From the cell containing the given text, extract its center point as [X, Y] coordinate. 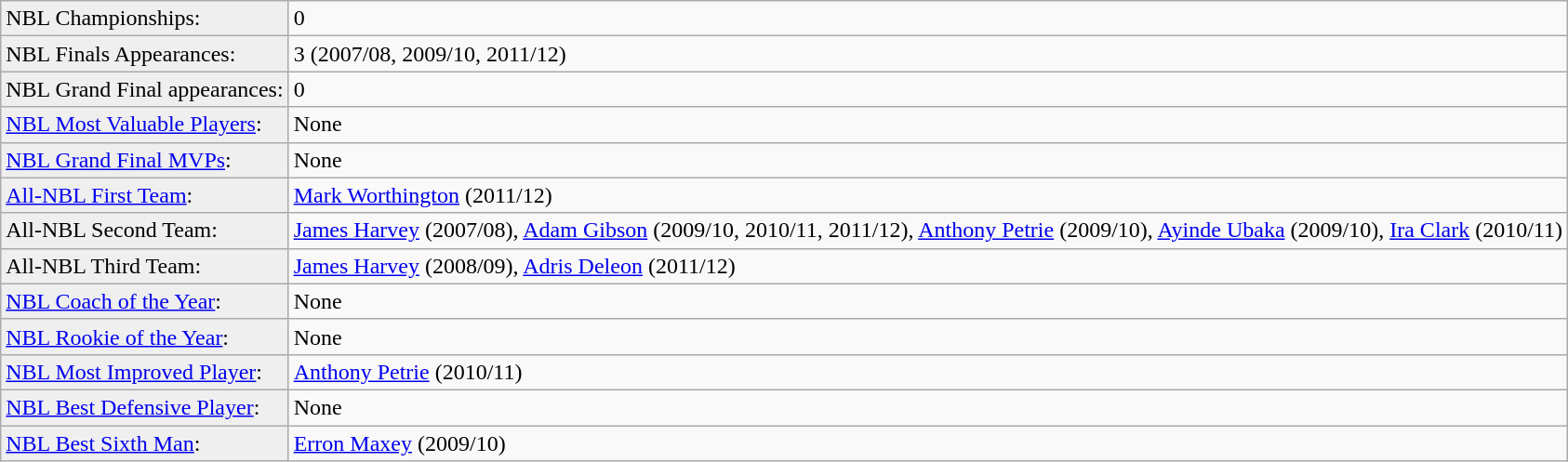
James Harvey (2008/09), Adris Deleon (2011/12) [928, 266]
Mark Worthington (2011/12) [928, 195]
NBL Rookie of the Year: [145, 337]
Anthony Petrie (2010/11) [928, 372]
NBL Grand Final appearances: [145, 89]
NBL Best Sixth Man: [145, 443]
NBL Championships: [145, 19]
NBL Finals Appearances: [145, 54]
NBL Best Defensive Player: [145, 407]
NBL Most Improved Player: [145, 372]
All-NBL First Team: [145, 195]
Erron Maxey (2009/10) [928, 443]
NBL Most Valuable Players: [145, 125]
James Harvey (2007/08), Adam Gibson (2009/10, 2010/11, 2011/12), Anthony Petrie (2009/10), Ayinde Ubaka (2009/10), Ira Clark (2010/11) [928, 231]
NBL Coach of the Year: [145, 301]
All-NBL Second Team: [145, 231]
NBL Grand Final MVPs: [145, 160]
3 (2007/08, 2009/10, 2011/12) [928, 54]
All-NBL Third Team: [145, 266]
